Provide the [X, Y] coordinate of the cell's center where the given text is located.  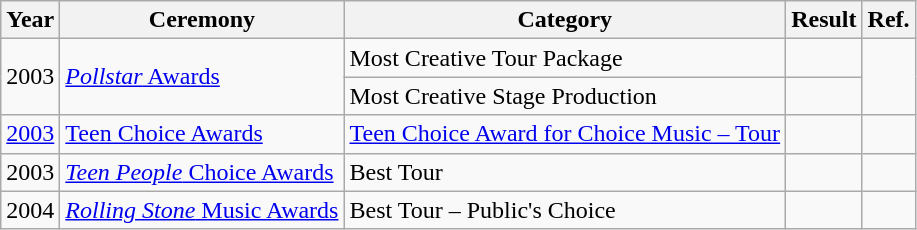
Rolling Stone Music Awards [202, 210]
Most Creative Stage Production [565, 96]
Teen People Choice Awards [202, 172]
2004 [30, 210]
Most Creative Tour Package [565, 58]
Teen Choice Award for Choice Music – Tour [565, 134]
Best Tour [565, 172]
Best Tour – Public's Choice [565, 210]
Teen Choice Awards [202, 134]
Ceremony [202, 20]
Category [565, 20]
Result [824, 20]
Year [30, 20]
Pollstar Awards [202, 77]
Ref. [888, 20]
